Determine the (X, Y) coordinate at the center of the cell enclosing the given text.  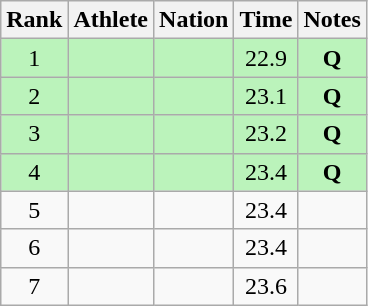
5 (34, 210)
Time (266, 20)
3 (34, 134)
Rank (34, 20)
1 (34, 58)
23.2 (266, 134)
Nation (194, 20)
4 (34, 172)
Athlete (111, 20)
23.1 (266, 96)
22.9 (266, 58)
2 (34, 96)
7 (34, 286)
Notes (332, 20)
6 (34, 248)
23.6 (266, 286)
